For the text-containing cell, return its midpoint in (X, Y) coordinate format. 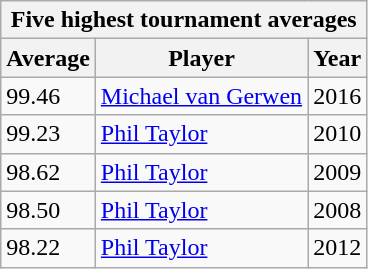
Michael van Gerwen (201, 96)
98.22 (48, 248)
99.46 (48, 96)
2010 (338, 134)
2009 (338, 172)
98.50 (48, 210)
98.62 (48, 172)
Average (48, 58)
99.23 (48, 134)
Year (338, 58)
Player (201, 58)
2008 (338, 210)
2016 (338, 96)
2012 (338, 248)
Five highest tournament averages (184, 20)
